Scan for the cell matching the given text and deliver its (X, Y) coordinate at center. 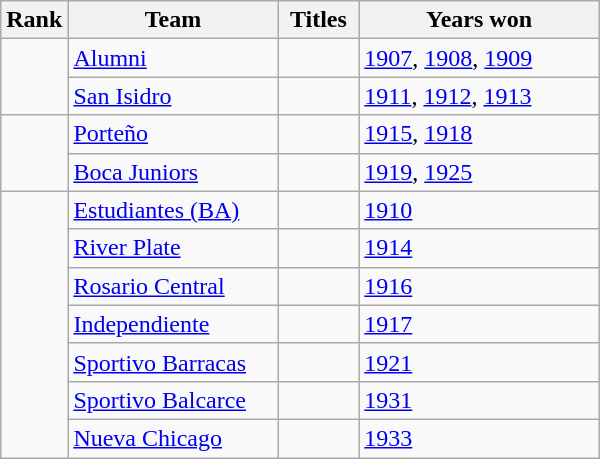
1915, 1918 (479, 134)
1917 (479, 324)
Rosario Central (173, 286)
Boca Juniors (173, 172)
Team (173, 20)
Nueva Chicago (173, 438)
San Isidro (173, 96)
1933 (479, 438)
River Plate (173, 248)
Independiente (173, 324)
1919, 1925 (479, 172)
1914 (479, 248)
Sportivo Balcarce (173, 400)
Titles (318, 20)
Sportivo Barracas (173, 362)
1931 (479, 400)
1916 (479, 286)
Estudiantes (BA) (173, 210)
1911, 1912, 1913 (479, 96)
1921 (479, 362)
1910 (479, 210)
Years won (479, 20)
Rank (34, 20)
Porteño (173, 134)
Alumni (173, 58)
1907, 1908, 1909 (479, 58)
